Detect which cell encompasses the target text, then output its [x, y] center coordinate. 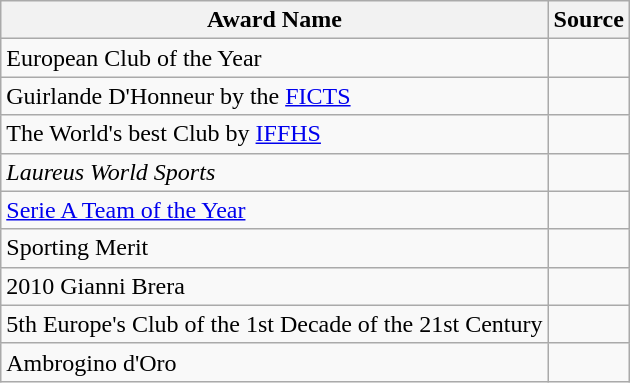
Award Name [274, 20]
European Club of the Year [274, 58]
Guirlande D'Honneur by the FICTS [274, 96]
Source [588, 20]
2010 Gianni Brera [274, 286]
The World's best Club by IFFHS [274, 134]
Serie A Team of the Year [274, 210]
5th Europe's Club of the 1st Decade of the 21st Century [274, 324]
Ambrogino d'Oro [274, 362]
Sporting Merit [274, 248]
Laureus World Sports [274, 172]
